Output the [x, y] coordinate of the center of the cell containing the given text.  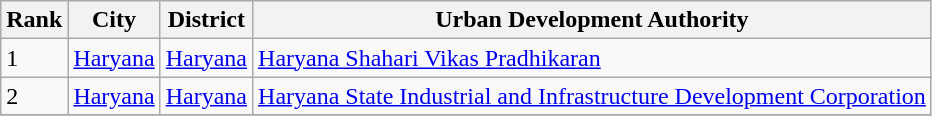
2 [34, 96]
Haryana State Industrial and Infrastructure Development Corporation [592, 96]
Rank [34, 20]
1 [34, 58]
District [206, 20]
Haryana Shahari Vikas Pradhikaran [592, 58]
City [114, 20]
Urban Development Authority [592, 20]
